Determine the [x, y] coordinate at the center of the cell enclosing the given text.  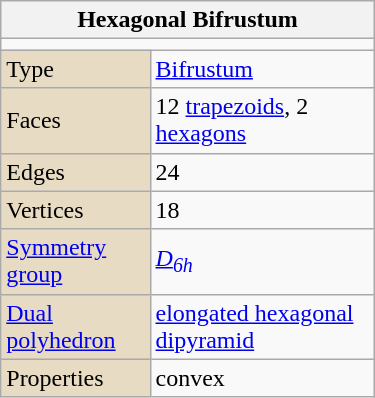
convex [262, 378]
Bifrustum [262, 69]
elongated hexagonal dipyramid [262, 326]
12 trapezoids, 2 hexagons [262, 120]
24 [262, 172]
Properties [76, 378]
Dual polyhedron [76, 326]
Symmetry group [76, 262]
18 [262, 210]
Type [76, 69]
Hexagonal Bifrustum [188, 20]
Edges [76, 172]
D6h [262, 262]
Faces [76, 120]
Vertices [76, 210]
